From the cell containing the given text, extract its center point as [x, y] coordinate. 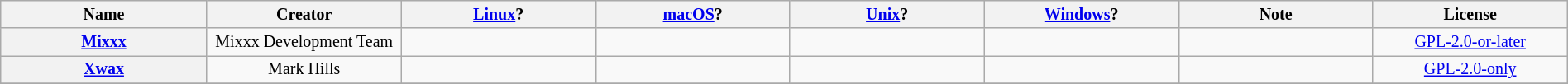
GPL-2.0-only [1470, 69]
License [1470, 15]
Linux? [498, 15]
Mixxx [104, 43]
Name [104, 15]
GPL-2.0-or-later [1470, 43]
Note [1275, 15]
Windows? [1082, 15]
Xwax [104, 69]
Mark Hills [304, 69]
Unix? [887, 15]
Creator [304, 15]
macOS? [693, 15]
Mixxx Development Team [304, 43]
